Return the [X, Y] coordinate for the center point of the cell that contains the specified text.  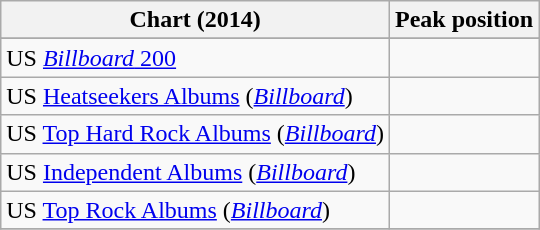
Peak position [464, 20]
US Heatseekers Albums (Billboard) [196, 96]
US Top Rock Albums (Billboard) [196, 210]
US Independent Albums (Billboard) [196, 172]
Chart (2014) [196, 20]
US Billboard 200 [196, 58]
US Top Hard Rock Albums (Billboard) [196, 134]
